Return [X, Y] of the center of cell containing provided text 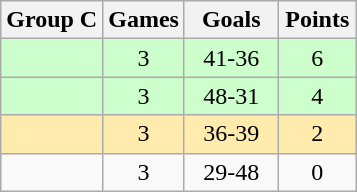
48-31 [231, 96]
2 [318, 134]
Group C [52, 20]
Points [318, 20]
29-48 [231, 172]
4 [318, 96]
36-39 [231, 134]
0 [318, 172]
Games [144, 20]
6 [318, 58]
41-36 [231, 58]
Goals [231, 20]
